From the cell containing the given text, extract its center point as [x, y] coordinate. 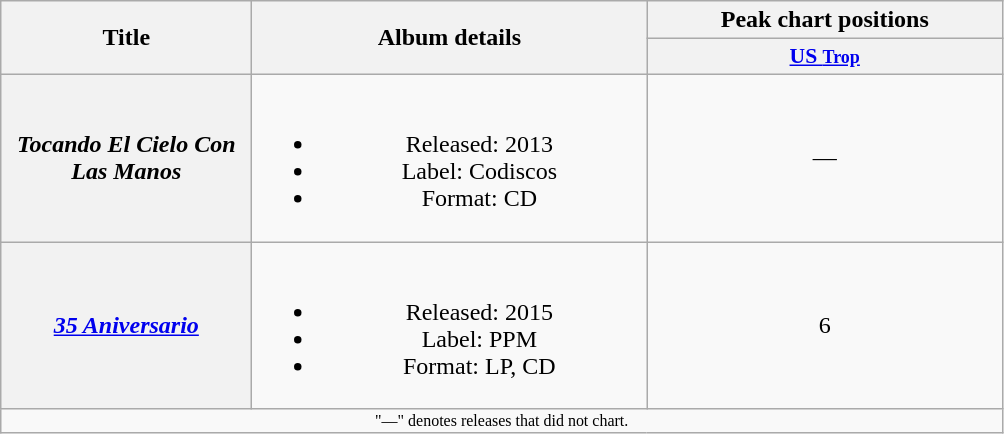
Released: 2015Label: PPMFormat: LP, CD [450, 326]
Album details [450, 38]
"—" denotes releases that did not chart. [502, 421]
6 [825, 326]
35 Aniversario [126, 326]
Peak chart positions [825, 20]
US Trop [825, 57]
Title [126, 38]
Released: 2013Label: CodiscosFormat: CD [450, 158]
— [825, 158]
Tocando El Cielo Con Las Manos [126, 158]
